Provide the (x, y) coordinate of the cell's center where the given text is located.  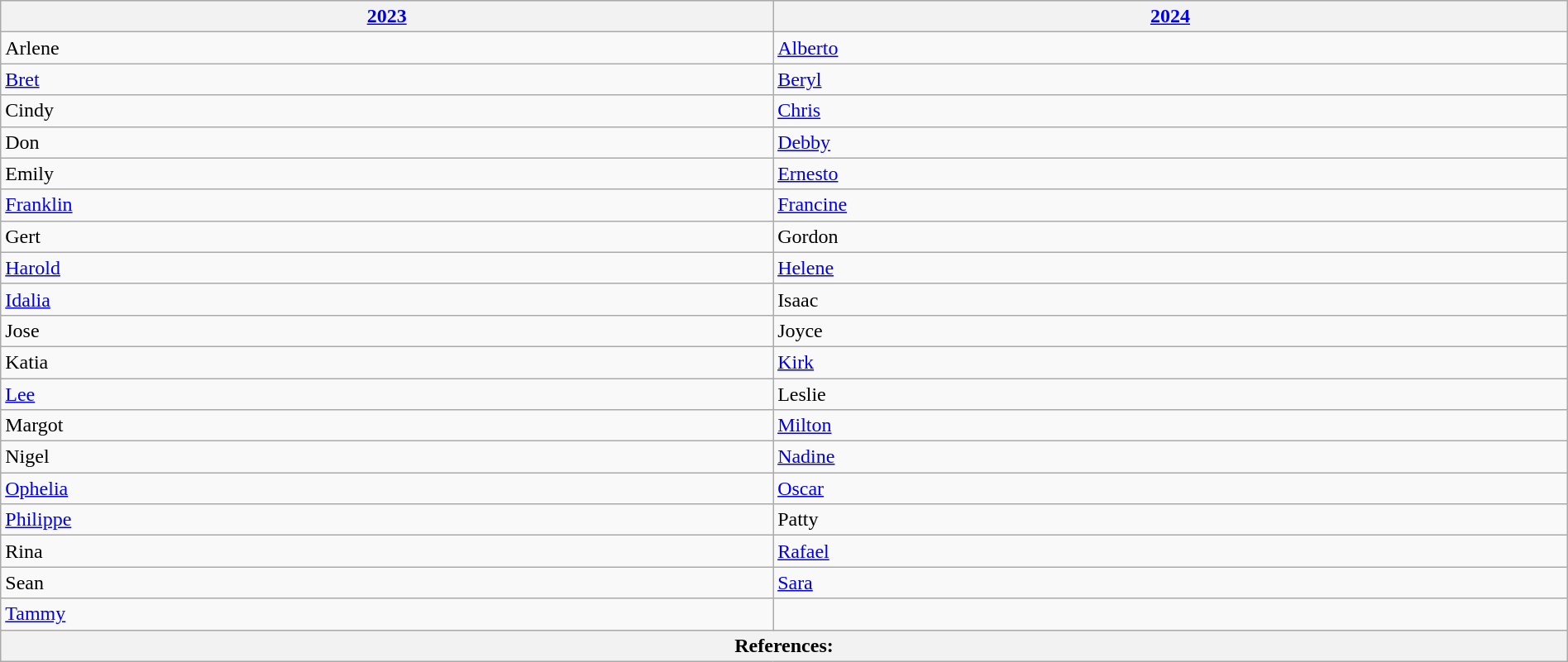
Emily (387, 174)
Sean (387, 583)
Chris (1171, 111)
Oscar (1171, 488)
Leslie (1171, 394)
Katia (387, 362)
Philippe (387, 520)
Milton (1171, 426)
2023 (387, 17)
Nigel (387, 457)
Margot (387, 426)
Alberto (1171, 48)
Joyce (1171, 331)
Franklin (387, 205)
Kirk (1171, 362)
Jose (387, 331)
Gordon (1171, 236)
Sara (1171, 583)
Bret (387, 79)
Patty (1171, 520)
Isaac (1171, 299)
Nadine (1171, 457)
Debby (1171, 142)
Rina (387, 551)
Don (387, 142)
Arlene (387, 48)
Cindy (387, 111)
Ophelia (387, 488)
Harold (387, 268)
Rafael (1171, 551)
References: (784, 645)
Beryl (1171, 79)
2024 (1171, 17)
Lee (387, 394)
Tammy (387, 614)
Idalia (387, 299)
Ernesto (1171, 174)
Helene (1171, 268)
Gert (387, 236)
Francine (1171, 205)
